Pinpoint the cell where the given text exists, returning its [x, y] midpoint coordinate. 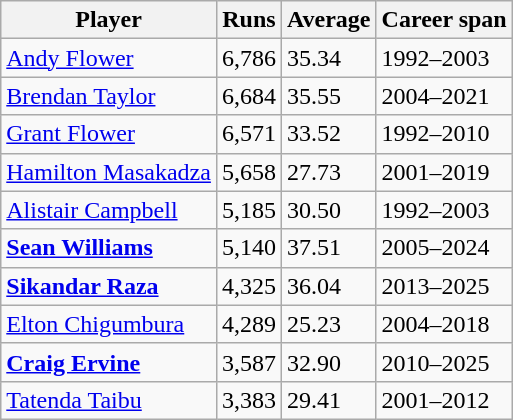
Grant Flower [109, 134]
37.51 [328, 248]
3,383 [248, 400]
Andy Flower [109, 58]
3,587 [248, 362]
5,185 [248, 210]
Alistair Campbell [109, 210]
6,684 [248, 96]
32.90 [328, 362]
36.04 [328, 286]
Craig Ervine [109, 362]
Tatenda Taibu [109, 400]
2013–2025 [444, 286]
Average [328, 20]
2005–2024 [444, 248]
Hamilton Masakadza [109, 172]
5,140 [248, 248]
25.23 [328, 324]
2004–2021 [444, 96]
Career span [444, 20]
Player [109, 20]
1992–2010 [444, 134]
29.41 [328, 400]
Runs [248, 20]
4,289 [248, 324]
35.34 [328, 58]
6,571 [248, 134]
5,658 [248, 172]
2010–2025 [444, 362]
30.50 [328, 210]
Sean Williams [109, 248]
Brendan Taylor [109, 96]
33.52 [328, 134]
35.55 [328, 96]
2004–2018 [444, 324]
Elton Chigumbura [109, 324]
27.73 [328, 172]
6,786 [248, 58]
Sikandar Raza [109, 286]
2001–2019 [444, 172]
4,325 [248, 286]
2001–2012 [444, 400]
